From the cell containing the given text, extract its center point as (X, Y) coordinate. 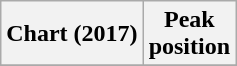
Peak position (189, 34)
Chart (2017) (72, 34)
